Return [x, y] of the center of cell containing provided text 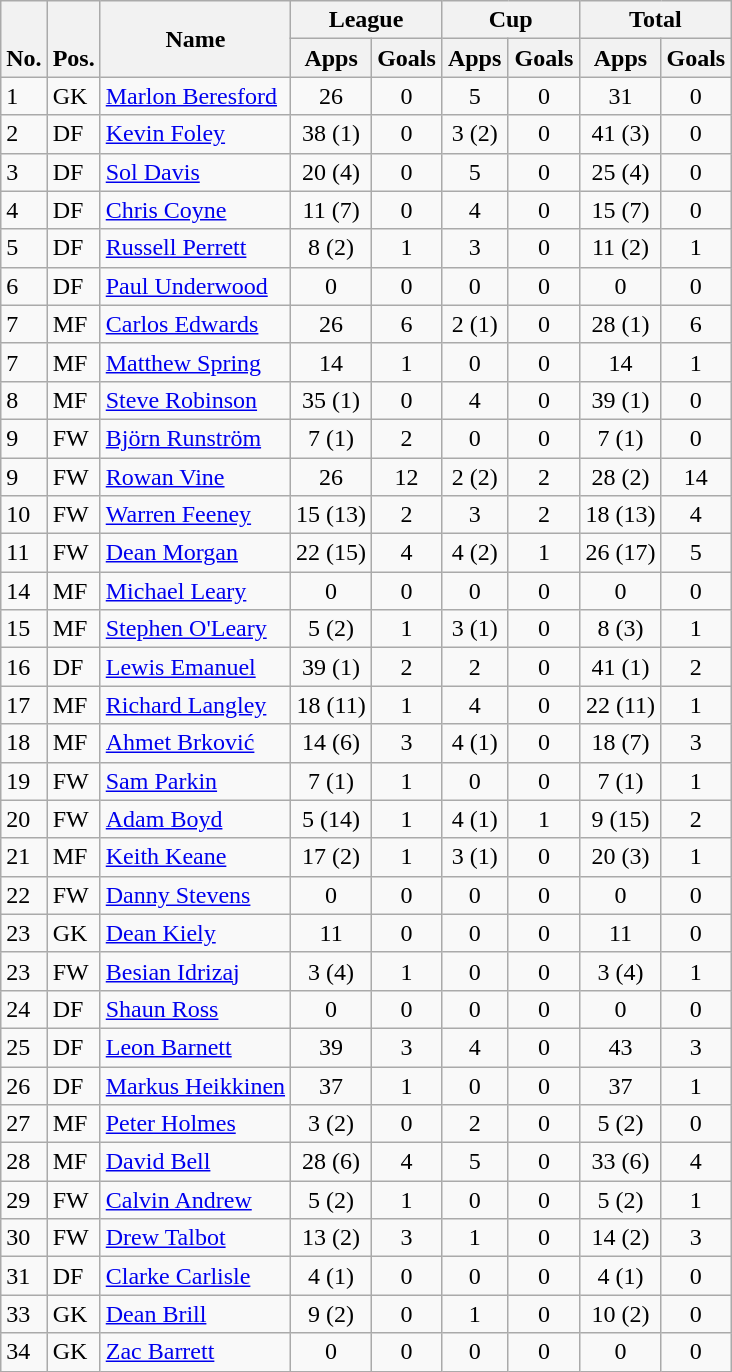
8 (2) [332, 248]
9 (15) [620, 819]
35 (1) [332, 400]
25 (4) [620, 172]
20 (3) [620, 857]
Name [195, 39]
Russell Perrett [195, 248]
22 [24, 895]
13 (2) [332, 1238]
Stephen O'Leary [195, 629]
Steve Robinson [195, 400]
8 (3) [620, 629]
11 (7) [332, 210]
39 [332, 1047]
Sam Parkin [195, 781]
28 (2) [620, 477]
Pos. [74, 39]
14 (2) [620, 1238]
Markus Heikkinen [195, 1085]
Paul Underwood [195, 286]
28 [24, 1162]
15 (13) [332, 515]
Kevin Foley [195, 134]
Richard Langley [195, 705]
18 (11) [332, 705]
41 (3) [620, 134]
34 [24, 1352]
Michael Leary [195, 591]
Björn Runström [195, 438]
12 [407, 477]
28 (1) [620, 324]
Dean Morgan [195, 553]
Lewis Emanuel [195, 667]
22 (11) [620, 705]
Shaun Ross [195, 1009]
8 [24, 400]
20 [24, 819]
38 (1) [332, 134]
Sol Davis [195, 172]
21 [24, 857]
29 [24, 1200]
24 [24, 1009]
22 (15) [332, 553]
Clarke Carlisle [195, 1276]
14 (6) [332, 743]
4 (2) [474, 553]
Adam Boyd [195, 819]
18 (7) [620, 743]
25 [24, 1047]
No. [24, 39]
30 [24, 1238]
Danny Stevens [195, 895]
18 [24, 743]
26 (17) [620, 553]
15 (7) [620, 210]
27 [24, 1124]
Matthew Spring [195, 362]
Ahmet Brković [195, 743]
33 (6) [620, 1162]
2 (1) [474, 324]
Total [656, 20]
Carlos Edwards [195, 324]
Calvin Andrew [195, 1200]
Leon Barnett [195, 1047]
League [366, 20]
Cup [510, 20]
41 (1) [620, 667]
28 (6) [332, 1162]
43 [620, 1047]
Marlon Beresford [195, 96]
5 (14) [332, 819]
15 [24, 629]
16 [24, 667]
Keith Keane [195, 857]
Drew Talbot [195, 1238]
Chris Coyne [195, 210]
20 (4) [332, 172]
2 (2) [474, 477]
11 (2) [620, 248]
Zac Barrett [195, 1352]
David Bell [195, 1162]
Peter Holmes [195, 1124]
17 (2) [332, 857]
Warren Feeney [195, 515]
10 (2) [620, 1314]
33 [24, 1314]
9 (2) [332, 1314]
10 [24, 515]
Dean Brill [195, 1314]
18 (13) [620, 515]
Besian Idrizaj [195, 971]
Rowan Vine [195, 477]
17 [24, 705]
19 [24, 781]
Dean Kiely [195, 933]
